Pinpoint the cell where the given text exists, returning its [X, Y] midpoint coordinate. 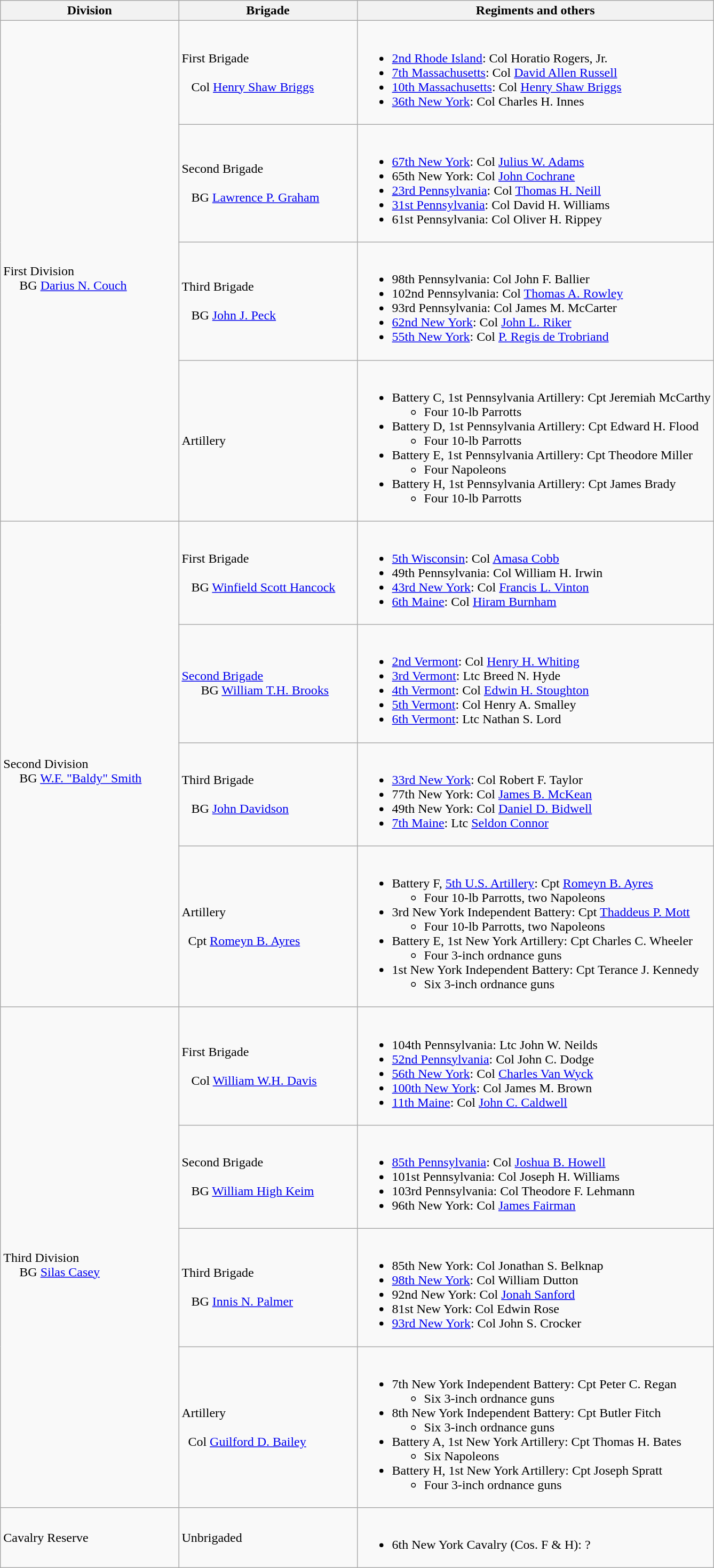
First Brigade Col William W.H. Davis [268, 1066]
Second Brigade BG William T.H. Brooks [268, 684]
33rd New York: Col Robert F. Taylor77th New York: Col James B. McKean49th New York: Col Daniel D. Bidwell7th Maine: Ltc Seldon Connor [535, 794]
Second Division BG W.F. "Baldy" Smith [90, 764]
Artillery [268, 441]
5th Wisconsin: Col Amasa Cobb49th Pennsylvania: Col William H. Irwin43rd New York: Col Francis L. Vinton6th Maine: Col Hiram Burnham [535, 573]
Artillery Cpt Romeyn B. Ayres [268, 926]
First Brigade Col Henry Shaw Briggs [268, 73]
Third Brigade BG John Davidson [268, 794]
6th New York Cavalry (Cos. F & H): ? [535, 1538]
Brigade [268, 11]
First Division BG Darius N. Couch [90, 271]
Division [90, 11]
Second Brigade BG William High Keim [268, 1177]
Second Brigade BG Lawrence P. Graham [268, 183]
Unbrigaded [268, 1538]
Third Brigade BG Innis N. Palmer [268, 1287]
Artillery Col Guilford D. Bailey [268, 1427]
First Brigade BG Winfield Scott Hancock [268, 573]
Regiments and others [535, 11]
Third Division BG Silas Casey [90, 1257]
Third Brigade BG John J. Peck [268, 301]
Cavalry Reserve [90, 1538]
